From the cell containing the given text, extract its center point as [x, y] coordinate. 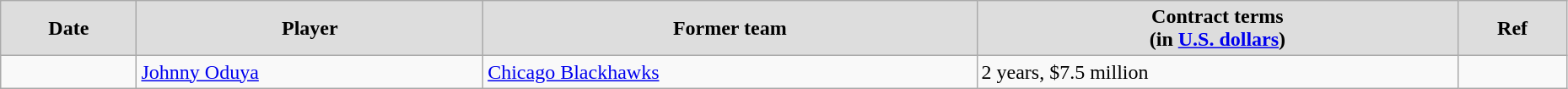
Johnny Oduya [310, 72]
Player [310, 29]
Chicago Blackhawks [730, 72]
Ref [1513, 29]
Former team [730, 29]
Date [69, 29]
Contract terms(in U.S. dollars) [1218, 29]
2 years, $7.5 million [1218, 72]
